Locate the cell with the specified text and output its (x, y) center coordinate. 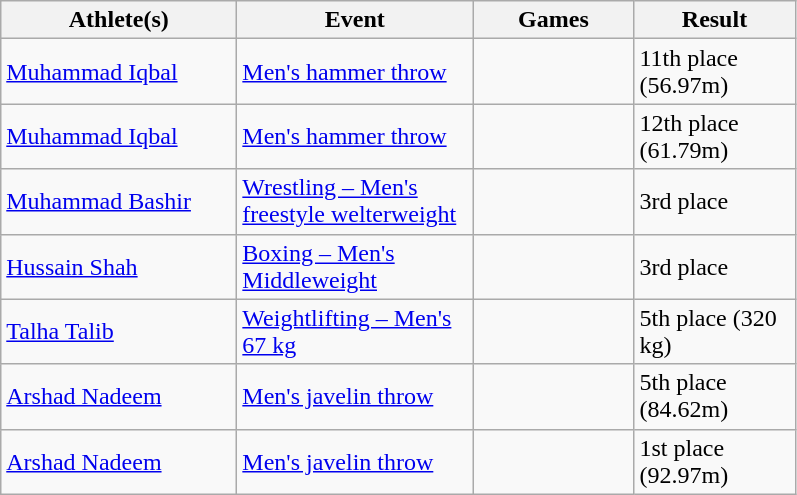
Talha Talib (119, 332)
1st place (92.97m) (714, 462)
12th place (61.79m) (714, 136)
Boxing – Men's Middleweight (355, 266)
Result (714, 20)
Games (554, 20)
5th place (84.62m) (714, 396)
Weightlifting – Men's 67 kg (355, 332)
Event (355, 20)
Hussain Shah (119, 266)
5th place (320 kg) (714, 332)
11th place (56.97m) (714, 72)
Wrestling – Men's freestyle welterweight (355, 202)
Muhammad Bashir (119, 202)
Athlete(s) (119, 20)
